Return the [X, Y] coordinate for the center point of the cell that contains the specified text.  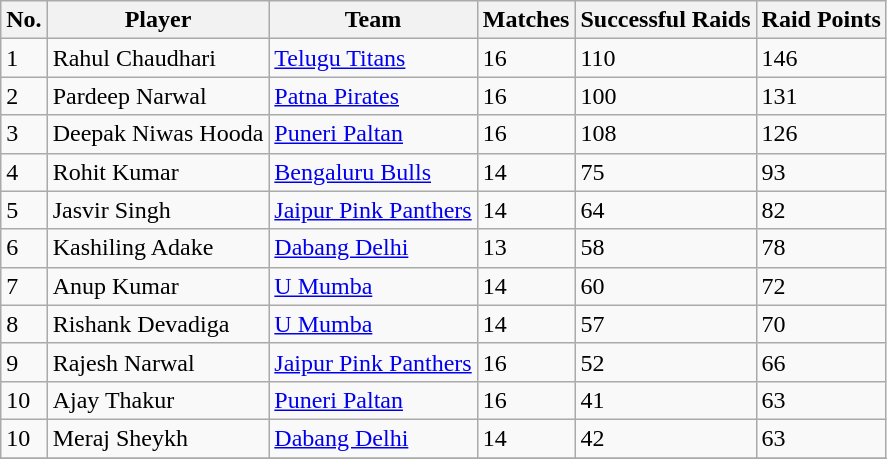
Rohit Kumar [158, 172]
93 [821, 172]
82 [821, 210]
6 [24, 248]
No. [24, 20]
60 [666, 286]
Bengaluru Bulls [373, 172]
Rishank Devadiga [158, 324]
52 [666, 362]
66 [821, 362]
126 [821, 134]
Meraj Sheykh [158, 438]
2 [24, 96]
Team [373, 20]
64 [666, 210]
Rahul Chaudhari [158, 58]
1 [24, 58]
41 [666, 400]
8 [24, 324]
Ajay Thakur [158, 400]
Anup Kumar [158, 286]
Raid Points [821, 20]
70 [821, 324]
146 [821, 58]
Patna Pirates [373, 96]
Matches [526, 20]
108 [666, 134]
3 [24, 134]
78 [821, 248]
100 [666, 96]
9 [24, 362]
Pardeep Narwal [158, 96]
57 [666, 324]
4 [24, 172]
Jasvir Singh [158, 210]
72 [821, 286]
58 [666, 248]
7 [24, 286]
13 [526, 248]
Successful Raids [666, 20]
Player [158, 20]
75 [666, 172]
Kashiling Adake [158, 248]
110 [666, 58]
Telugu Titans [373, 58]
131 [821, 96]
Rajesh Narwal [158, 362]
42 [666, 438]
5 [24, 210]
Deepak Niwas Hooda [158, 134]
